Capture the cell that displays the provided text and extract its (x, y) central coordinate. 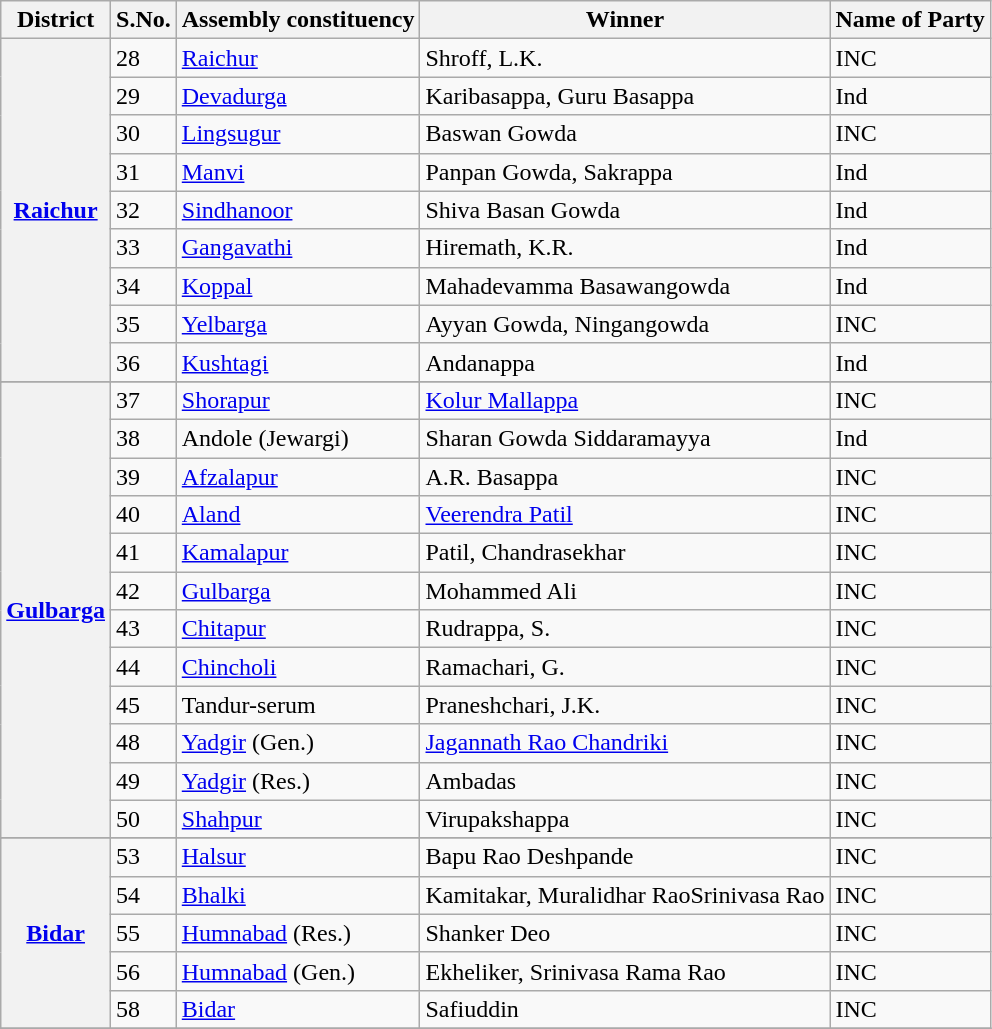
Assembly constituency (298, 20)
Halsur (298, 857)
Ramachari, G. (625, 667)
Tandur-serum (298, 705)
Shiva Basan Gowda (625, 210)
Shahpur (298, 819)
Safiuddin (625, 1009)
Virupakshappa (625, 819)
Mohammed Ali (625, 591)
District (56, 20)
37 (144, 400)
Ekheliker, Srinivasa Rama Rao (625, 971)
Karibasappa, Guru Basappa (625, 96)
Shanker Deo (625, 933)
Humnabad (Res.) (298, 933)
Afzalapur (298, 477)
32 (144, 210)
S.No. (144, 20)
Chitapur (298, 629)
Bhalki (298, 895)
Veerendra Patil (625, 515)
Manvi (298, 172)
49 (144, 781)
48 (144, 743)
Aland (298, 515)
Yelbarga (298, 324)
A.R. Basappa (625, 477)
Kolur Mallappa (625, 400)
Kamalapur (298, 553)
39 (144, 477)
Andole (Jewargi) (298, 438)
34 (144, 286)
Sindhanoor (298, 210)
50 (144, 819)
Kamitakar, Muralidhar RaoSrinivasa Rao (625, 895)
Shorapur (298, 400)
Bapu Rao Deshpande (625, 857)
42 (144, 591)
40 (144, 515)
Yadgir (Res.) (298, 781)
58 (144, 1009)
Lingsugur (298, 134)
41 (144, 553)
Baswan Gowda (625, 134)
Praneshchari, J.K. (625, 705)
38 (144, 438)
55 (144, 933)
31 (144, 172)
Patil, Chandrasekhar (625, 553)
44 (144, 667)
30 (144, 134)
53 (144, 857)
36 (144, 362)
Ambadas (625, 781)
56 (144, 971)
Rudrappa, S. (625, 629)
Panpan Gowda, Sakrappa (625, 172)
Hiremath, K.R. (625, 248)
Sharan Gowda Siddaramayya (625, 438)
Devadurga (298, 96)
Name of Party (910, 20)
33 (144, 248)
Andanappa (625, 362)
Gangavathi (298, 248)
28 (144, 58)
45 (144, 705)
Mahadevamma Basawangowda (625, 286)
Ayyan Gowda, Ningangowda (625, 324)
29 (144, 96)
Shroff, L.K. (625, 58)
43 (144, 629)
Kushtagi (298, 362)
Winner (625, 20)
Chincholi (298, 667)
Yadgir (Gen.) (298, 743)
Humnabad (Gen.) (298, 971)
35 (144, 324)
Jagannath Rao Chandriki (625, 743)
54 (144, 895)
Koppal (298, 286)
